Locate the cell with the specified text and output its (X, Y) center coordinate. 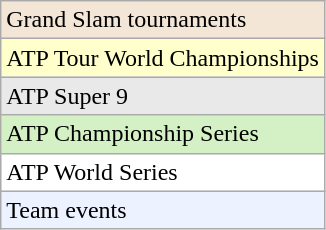
ATP World Series (163, 172)
Grand Slam tournaments (163, 20)
ATP Super 9 (163, 96)
ATP Tour World Championships (163, 58)
Team events (163, 210)
ATP Championship Series (163, 134)
